Determine the [x, y] coordinate at the center of the cell enclosing the given text.  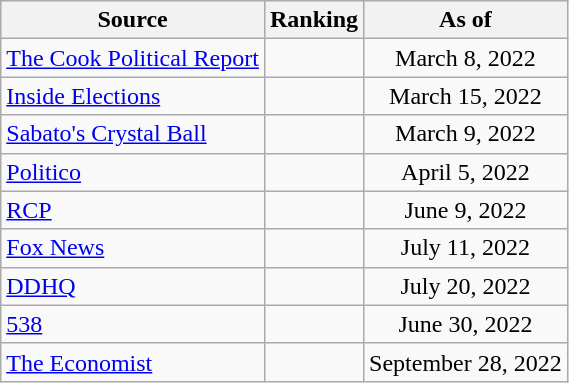
September 28, 2022 [466, 362]
March 9, 2022 [466, 134]
Inside Elections [133, 96]
June 9, 2022 [466, 210]
July 11, 2022 [466, 248]
As of [466, 20]
March 8, 2022 [466, 58]
July 20, 2022 [466, 286]
April 5, 2022 [466, 172]
Sabato's Crystal Ball [133, 134]
June 30, 2022 [466, 324]
DDHQ [133, 286]
The Economist [133, 362]
Politico [133, 172]
RCP [133, 210]
Ranking [314, 20]
The Cook Political Report [133, 58]
Fox News [133, 248]
Source [133, 20]
538 [133, 324]
March 15, 2022 [466, 96]
